For the text-containing cell, return its midpoint in [x, y] coordinate format. 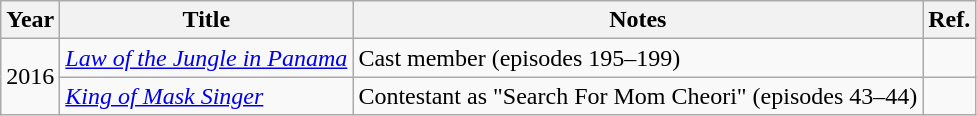
Ref. [950, 20]
Notes [638, 20]
2016 [30, 77]
Contestant as "Search For Mom Cheori" (episodes 43–44) [638, 96]
Law of the Jungle in Panama [206, 58]
Cast member (episodes 195–199) [638, 58]
Title [206, 20]
Year [30, 20]
King of Mask Singer [206, 96]
